Pinpoint the cell where the given text exists, returning its [x, y] midpoint coordinate. 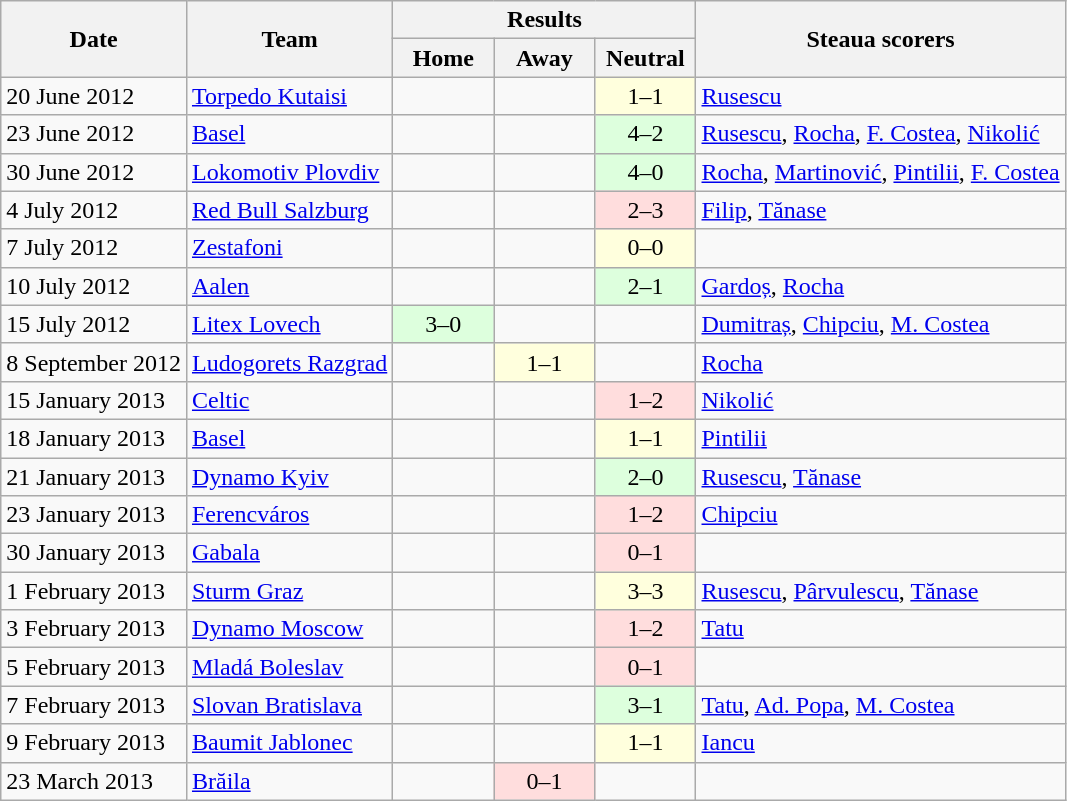
Home [444, 58]
Baumit Jablonec [289, 743]
Mladá Boleslav [289, 667]
15 July 2012 [94, 324]
Lokomotiv Plovdiv [289, 172]
2–3 [646, 210]
2–0 [646, 477]
23 June 2012 [94, 134]
2–1 [646, 286]
Team [289, 39]
Tatu [880, 629]
21 January 2013 [94, 477]
15 January 2013 [94, 400]
Rusescu [880, 96]
Nikolić [880, 400]
Aalen [289, 286]
Iancu [880, 743]
8 September 2012 [94, 362]
9 February 2013 [94, 743]
3–3 [646, 591]
7 July 2012 [94, 248]
23 March 2013 [94, 781]
5 February 2013 [94, 667]
Steaua scorers [880, 39]
7 February 2013 [94, 705]
Date [94, 39]
Rocha [880, 362]
Rusescu, Pârvulescu, Tănase [880, 591]
Red Bull Salzburg [289, 210]
Gabala [289, 553]
Results [544, 20]
23 January 2013 [94, 515]
3–0 [444, 324]
Rocha, Martinović, Pintilii, F. Costea [880, 172]
Dynamo Moscow [289, 629]
3 February 2013 [94, 629]
4–2 [646, 134]
4–0 [646, 172]
Dynamo Kyiv [289, 477]
Rusescu, Rocha, F. Costea, Nikolić [880, 134]
Tatu, Ad. Popa, M. Costea [880, 705]
Zestafoni [289, 248]
Filip, Tănase [880, 210]
4 July 2012 [94, 210]
Torpedo Kutaisi [289, 96]
Chipciu [880, 515]
Dumitraș, Chipciu, M. Costea [880, 324]
Litex Lovech [289, 324]
Brăila [289, 781]
Ludogorets Razgrad [289, 362]
Ferencváros [289, 515]
Away [544, 58]
Neutral [646, 58]
Slovan Bratislava [289, 705]
3–1 [646, 705]
Sturm Graz [289, 591]
Gardoș, Rocha [880, 286]
1 February 2013 [94, 591]
Rusescu, Tănase [880, 477]
30 June 2012 [94, 172]
Pintilii [880, 438]
0–0 [646, 248]
18 January 2013 [94, 438]
10 July 2012 [94, 286]
30 January 2013 [94, 553]
Celtic [289, 400]
20 June 2012 [94, 96]
